Capture the cell that displays the provided text and extract its (X, Y) central coordinate. 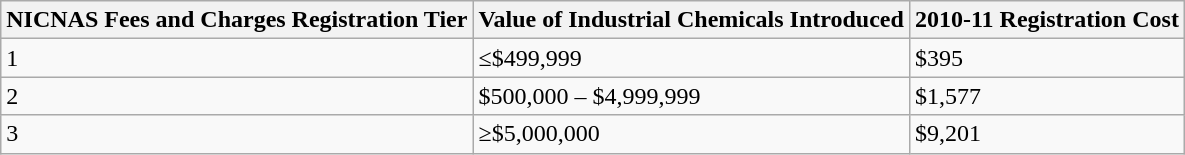
$500,000 – $4,999,999 (691, 96)
$395 (1046, 58)
1 (237, 58)
$9,201 (1046, 134)
3 (237, 134)
$1,577 (1046, 96)
NICNAS Fees and Charges Registration Tier (237, 20)
≤$499,999 (691, 58)
Value of Industrial Chemicals Introduced (691, 20)
2010-11 Registration Cost (1046, 20)
2 (237, 96)
≥$5,000,000 (691, 134)
